Search for the cell housing the specified text and yield its (x, y) center coordinate. 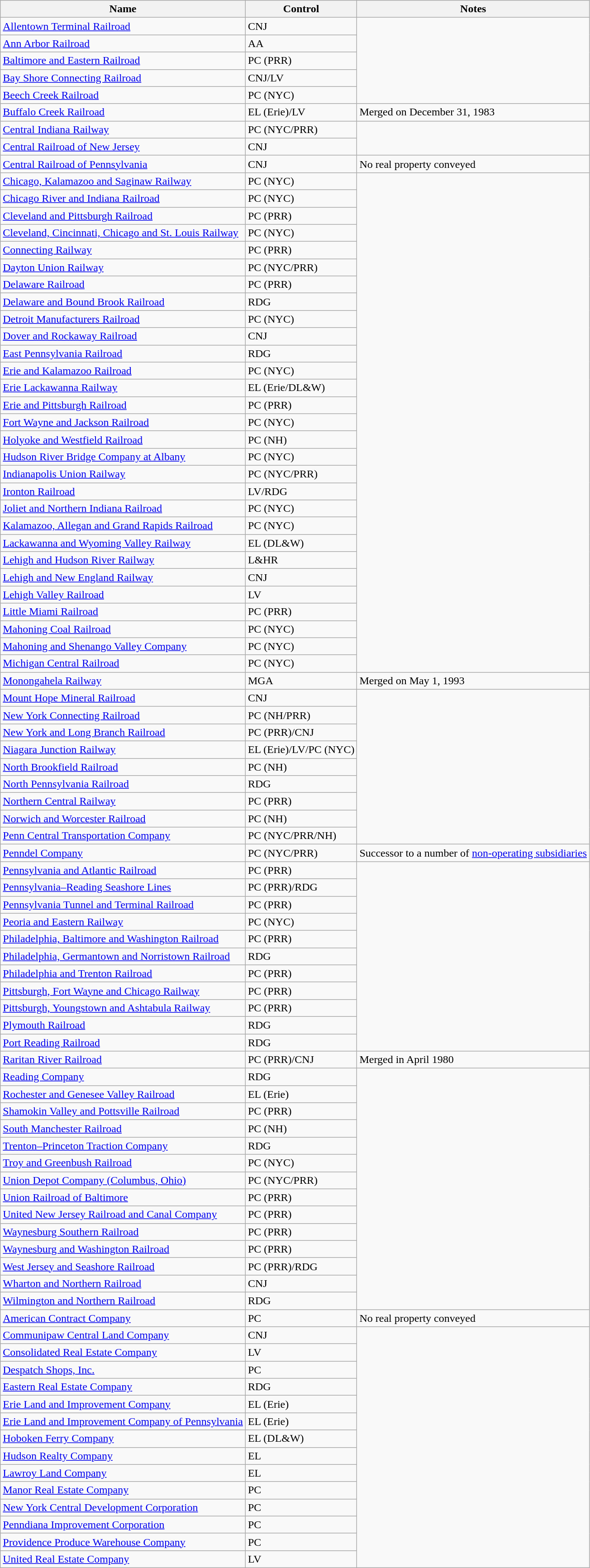
New York and Long Branch Railroad (123, 732)
Bay Shore Connecting Railroad (123, 78)
Chicago River and Indiana Railroad (123, 198)
Penndiana Improvement Corporation (123, 1525)
Philadelphia and Trenton Railroad (123, 973)
Erie and Pittsburgh Railroad (123, 405)
Penndel Company (123, 853)
Pittsburgh, Fort Wayne and Chicago Railway (123, 991)
Little Miami Railroad (123, 612)
Kalamazoo, Allegan and Grand Rapids Railroad (123, 526)
Dover and Rockaway Railroad (123, 336)
Waynesburg Southern Railroad (123, 1232)
Notes (473, 9)
Niagara Junction Railway (123, 749)
Eastern Real Estate Company (123, 1387)
LV/RDG (301, 491)
Shamokin Valley and Pottsville Railroad (123, 1111)
Delaware and Bound Brook Railroad (123, 302)
Successor to a number of non-operating subsidiaries (473, 853)
Indianapolis Union Railway (123, 474)
United New Jersey Railroad and Canal Company (123, 1215)
Merged in April 1980 (473, 1060)
EL (Erie/DL&W) (301, 388)
South Manchester Railroad (123, 1129)
Penn Central Transportation Company (123, 836)
EL (Erie)/LV (301, 112)
United Real Estate Company (123, 1559)
Mahoning Coal Railroad (123, 629)
Hoboken Ferry Company (123, 1439)
Central Railroad of New Jersey (123, 147)
Central Indiana Railway (123, 129)
Trenton–Princeton Traction Company (123, 1146)
Rochester and Genesee Valley Railroad (123, 1094)
Fort Wayne and Jackson Railroad (123, 422)
Mahoning and Shenango Valley Company (123, 646)
Ironton Railroad (123, 491)
Detroit Manufacturers Railroad (123, 319)
Control (301, 9)
Philadelphia, Germantown and Norristown Railroad (123, 956)
Lackawanna and Wyoming Valley Railway (123, 543)
Pennsylvania Tunnel and Terminal Railroad (123, 905)
Consolidated Real Estate Company (123, 1353)
Joliet and Northern Indiana Railroad (123, 509)
Wharton and Northern Railroad (123, 1283)
East Pennsylvania Railroad (123, 353)
Waynesburg and Washington Railroad (123, 1249)
MGA (301, 681)
Troy and Greenbush Railroad (123, 1163)
Hudson River Bridge Company at Albany (123, 457)
Northern Central Railway (123, 801)
Merged on December 31, 1983 (473, 112)
Monongahela Railway (123, 681)
North Pennsylvania Railroad (123, 784)
Lehigh Valley Railroad (123, 595)
North Brookfield Railroad (123, 767)
Buffalo Creek Railroad (123, 112)
Mount Hope Mineral Railroad (123, 698)
Lehigh and Hudson River Railway (123, 560)
Michigan Central Railroad (123, 663)
Central Railroad of Pennsylvania (123, 164)
Providence Produce Warehouse Company (123, 1542)
EL (Erie)/LV/PC (NYC) (301, 749)
AA (301, 43)
Dayton Union Railway (123, 267)
Name (123, 9)
Beech Creek Railroad (123, 95)
Connecting Railway (123, 250)
Norwich and Worcester Railroad (123, 819)
Lehigh and New England Railway (123, 577)
Manor Real Estate Company (123, 1490)
Union Depot Company (Columbus, Ohio) (123, 1180)
West Jersey and Seashore Railroad (123, 1266)
New York Central Development Corporation (123, 1507)
Erie Land and Improvement Company of Pennsylvania (123, 1421)
Erie and Kalamazoo Railroad (123, 371)
PC (NYC/PRR/NH) (301, 836)
Union Railroad of Baltimore (123, 1197)
Ann Arbor Railroad (123, 43)
Philadelphia, Baltimore and Washington Railroad (123, 939)
Holyoke and Westfield Railroad (123, 439)
Raritan River Railroad (123, 1060)
Pennsylvania and Atlantic Railroad (123, 870)
Plymouth Railroad (123, 1025)
Delaware Railroad (123, 285)
New York Connecting Railroad (123, 715)
Chicago, Kalamazoo and Saginaw Railway (123, 181)
Allentown Terminal Railroad (123, 26)
Wilmington and Northern Railroad (123, 1301)
Erie Lackawanna Railway (123, 388)
Communipaw Central Land Company (123, 1335)
Despatch Shops, Inc. (123, 1370)
L&HR (301, 560)
Cleveland, Cincinnati, Chicago and St. Louis Railway (123, 233)
Pennsylvania–Reading Seashore Lines (123, 887)
CNJ/LV (301, 78)
Hudson Realty Company (123, 1456)
Erie Land and Improvement Company (123, 1404)
Cleveland and Pittsburgh Railroad (123, 216)
Peoria and Eastern Railway (123, 922)
Port Reading Railroad (123, 1042)
American Contract Company (123, 1318)
Pittsburgh, Youngstown and Ashtabula Railway (123, 1008)
Reading Company (123, 1077)
Baltimore and Eastern Railroad (123, 61)
Lawroy Land Company (123, 1473)
Merged on May 1, 1993 (473, 681)
PC (NH/PRR) (301, 715)
